Search for the cell housing the specified text and yield its [X, Y] center coordinate. 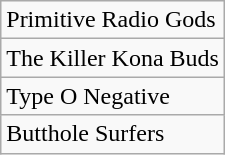
Type O Negative [113, 96]
Primitive Radio Gods [113, 20]
Butthole Surfers [113, 134]
The Killer Kona Buds [113, 58]
